Output the (x, y) coordinate of the center of the cell containing the given text.  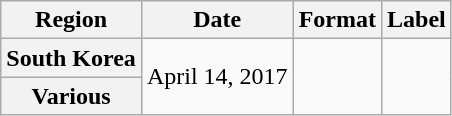
Date (217, 20)
Region (72, 20)
Various (72, 96)
April 14, 2017 (217, 77)
Format (337, 20)
South Korea (72, 58)
Label (416, 20)
